From the cell containing the given text, extract its center point as (X, Y) coordinate. 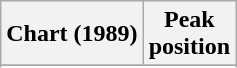
Chart (1989) (72, 34)
Peakposition (189, 34)
